Return (x, y) of the center of cell containing provided text 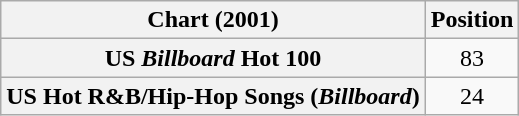
24 (472, 96)
Chart (2001) (213, 20)
Position (472, 20)
US Billboard Hot 100 (213, 58)
83 (472, 58)
US Hot R&B/Hip-Hop Songs (Billboard) (213, 96)
